Output the [x, y] coordinate of the center of the cell containing the given text.  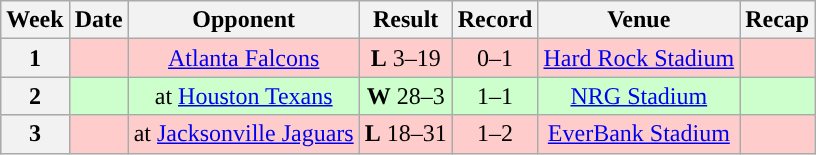
Hard Rock Stadium [639, 58]
L 18–31 [406, 134]
NRG Stadium [639, 96]
1 [35, 58]
Venue [639, 20]
3 [35, 134]
Recap [778, 20]
Date [98, 20]
Atlanta Falcons [244, 58]
EverBank Stadium [639, 134]
Record [495, 20]
at Houston Texans [244, 96]
1–2 [495, 134]
Week [35, 20]
at Jacksonville Jaguars [244, 134]
L 3–19 [406, 58]
2 [35, 96]
Opponent [244, 20]
0–1 [495, 58]
Result [406, 20]
1–1 [495, 96]
W 28–3 [406, 96]
